Provide the (X, Y) coordinate of the cell's center where the given text is located.  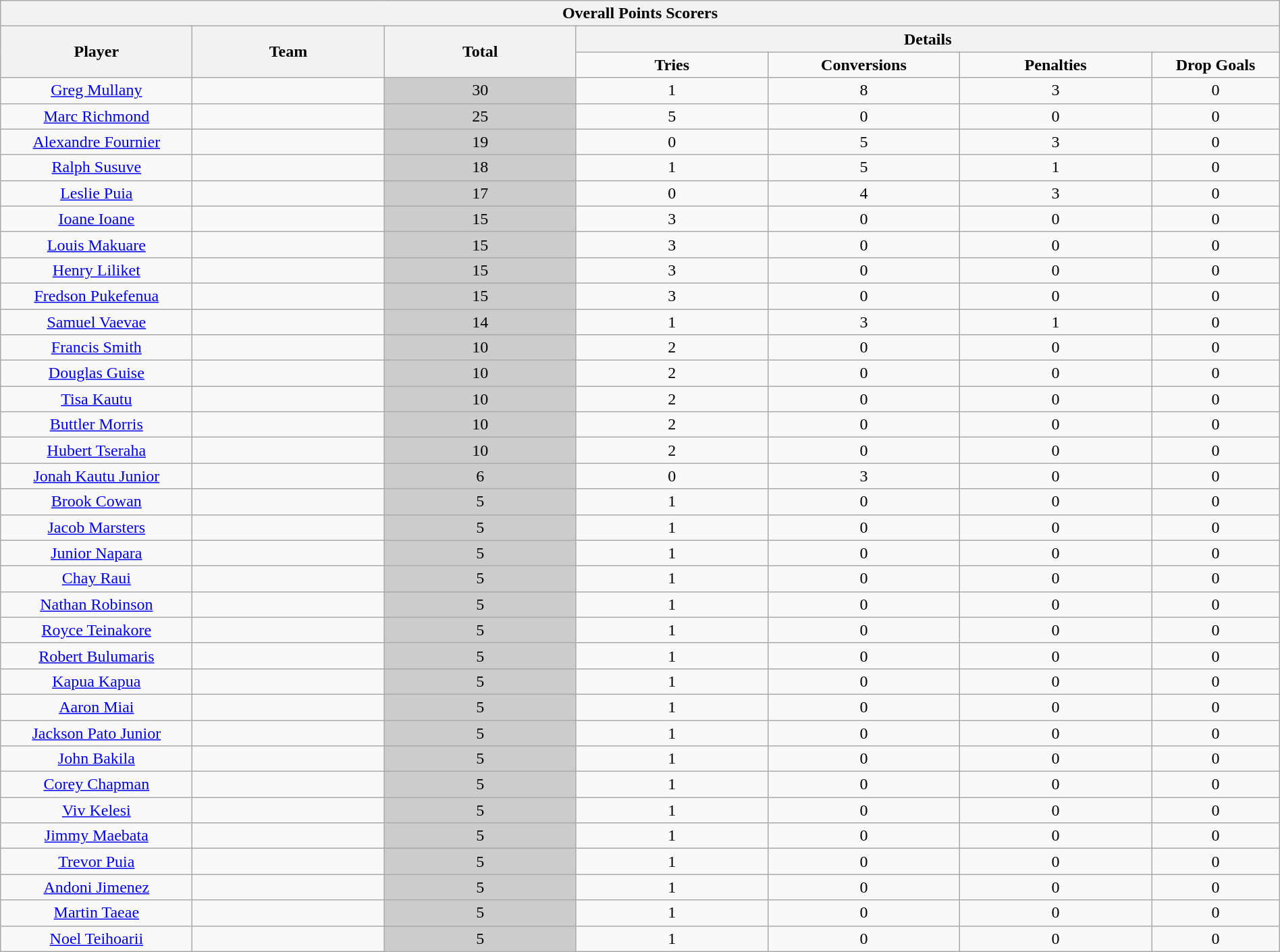
Corey Chapman (97, 785)
Player (97, 52)
Trevor Puia (97, 862)
Samuel Vaevae (97, 322)
Ralph Susuve (97, 167)
Kapua Kapua (97, 681)
25 (480, 116)
Louis Makuare (97, 244)
Viv Kelesi (97, 810)
Marc Richmond (97, 116)
Nathan Robinson (97, 604)
Tisa Kautu (97, 399)
30 (480, 90)
John Bakila (97, 759)
Andoni Jimenez (97, 887)
Fredson Pukefenua (97, 296)
Brook Cowan (97, 502)
Team (288, 52)
Douglas Guise (97, 373)
14 (480, 322)
Jacob Marsters (97, 527)
Leslie Puia (97, 193)
Greg Mullany (97, 90)
Total (480, 52)
Jonah Kautu Junior (97, 476)
Details (928, 39)
4 (863, 193)
Ioane Ioane (97, 219)
Tries (672, 65)
Buttler Morris (97, 425)
Chay Raui (97, 579)
8 (863, 90)
Robert Bulumaris (97, 656)
Alexandre Fournier (97, 142)
Jackson Pato Junior (97, 733)
Francis Smith (97, 348)
Royce Teinakore (97, 630)
Aaron Miai (97, 707)
Noel Teihoarii (97, 938)
Overall Points Scorers (640, 14)
Penalties (1056, 65)
Drop Goals (1216, 65)
Jimmy Maebata (97, 836)
6 (480, 476)
18 (480, 167)
Junior Napara (97, 553)
19 (480, 142)
17 (480, 193)
Henry Liliket (97, 270)
Hubert Tseraha (97, 450)
Conversions (863, 65)
Martin Taeae (97, 913)
